Find where the given text appears and provide that cell's center as (X, Y) coordinate. 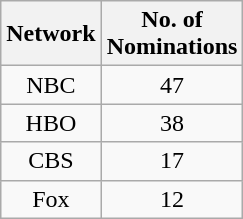
12 (172, 199)
Fox (51, 199)
NBC (51, 85)
No. ofNominations (172, 34)
17 (172, 161)
38 (172, 123)
HBO (51, 123)
CBS (51, 161)
Network (51, 34)
47 (172, 85)
